Scan for the cell matching the given text and deliver its (x, y) coordinate at center. 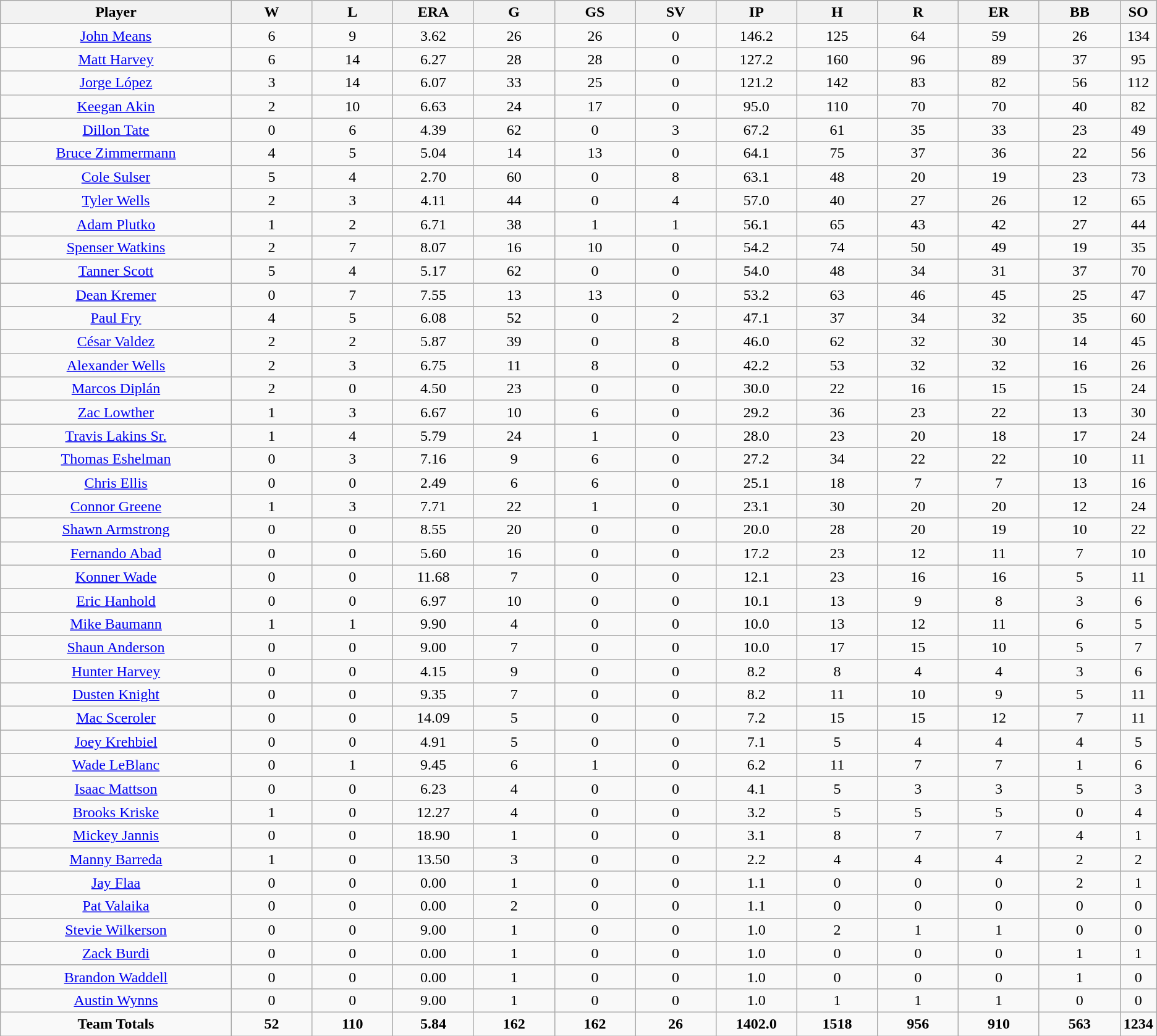
4.91 (434, 742)
H (837, 12)
Dillon Tate (116, 130)
20.0 (756, 530)
6.23 (434, 789)
L (352, 12)
6.27 (434, 59)
Dusten Knight (116, 695)
18.90 (434, 836)
Player (116, 12)
6.71 (434, 224)
13.50 (434, 859)
SV (676, 12)
W (272, 12)
8.07 (434, 247)
127.2 (756, 59)
7.71 (434, 506)
Dean Kremer (116, 295)
Eric Hanhold (116, 600)
54.0 (756, 271)
17.2 (756, 553)
Zack Burdi (116, 953)
6.07 (434, 83)
74 (837, 247)
28.0 (756, 436)
3.1 (756, 836)
4.50 (434, 389)
121.2 (756, 83)
12.1 (756, 577)
Jay Flaa (116, 883)
Matt Harvey (116, 59)
8.55 (434, 530)
6.75 (434, 365)
9.45 (434, 765)
14.09 (434, 718)
59 (999, 36)
Tyler Wells (116, 200)
2.2 (756, 859)
Manny Barreda (116, 859)
2.49 (434, 483)
Spenser Watkins (116, 247)
6.08 (434, 318)
Team Totals (116, 1024)
Bruce Zimmermann (116, 153)
Fernando Abad (116, 553)
7.2 (756, 718)
54.2 (756, 247)
910 (999, 1024)
Stevie Wilkerson (116, 930)
27.2 (756, 459)
134 (1138, 36)
5.17 (434, 271)
6.97 (434, 600)
160 (837, 59)
75 (837, 153)
83 (918, 83)
95 (1138, 59)
95.0 (756, 106)
2.70 (434, 177)
Joey Krehbiel (116, 742)
Austin Wynns (116, 1000)
4.11 (434, 200)
63.1 (756, 177)
Hunter Harvey (116, 671)
47.1 (756, 318)
30.0 (756, 389)
42.2 (756, 365)
Zac Lowther (116, 412)
Alexander Wells (116, 365)
César Valdez (116, 342)
112 (1138, 83)
1518 (837, 1024)
Thomas Eshelman (116, 459)
Jorge López (116, 83)
31 (999, 271)
John Means (116, 36)
53 (837, 365)
7.55 (434, 295)
4.39 (434, 130)
6.63 (434, 106)
956 (918, 1024)
47 (1138, 295)
6.2 (756, 765)
Keegan Akin (116, 106)
5.04 (434, 153)
63 (837, 295)
Brandon Waddell (116, 977)
3.2 (756, 812)
3.62 (434, 36)
1402.0 (756, 1024)
Konner Wade (116, 577)
43 (918, 224)
7.16 (434, 459)
Paul Fry (116, 318)
96 (918, 59)
Connor Greene (116, 506)
56.1 (756, 224)
23.1 (756, 506)
Chris Ellis (116, 483)
5.84 (434, 1024)
ERA (434, 12)
5.60 (434, 553)
Shaun Anderson (116, 647)
10.1 (756, 600)
12.27 (434, 812)
9.90 (434, 624)
BB (1079, 12)
50 (918, 247)
57.0 (756, 200)
4.1 (756, 789)
G (514, 12)
9.35 (434, 695)
5.87 (434, 342)
125 (837, 36)
Shawn Armstrong (116, 530)
64 (918, 36)
1234 (1138, 1024)
6.67 (434, 412)
Mickey Jannis (116, 836)
53.2 (756, 295)
39 (514, 342)
GS (595, 12)
Adam Plutko (116, 224)
563 (1079, 1024)
Mike Baumann (116, 624)
89 (999, 59)
146.2 (756, 36)
Travis Lakins Sr. (116, 436)
46.0 (756, 342)
SO (1138, 12)
25.1 (756, 483)
29.2 (756, 412)
5.79 (434, 436)
Tanner Scott (116, 271)
Cole Sulser (116, 177)
R (918, 12)
142 (837, 83)
ER (999, 12)
73 (1138, 177)
7.1 (756, 742)
IP (756, 12)
38 (514, 224)
64.1 (756, 153)
46 (918, 295)
Isaac Mattson (116, 789)
Pat Valaika (116, 906)
Mac Sceroler (116, 718)
61 (837, 130)
Brooks Kriske (116, 812)
4.15 (434, 671)
Marcos Diplán (116, 389)
42 (999, 224)
Wade LeBlanc (116, 765)
11.68 (434, 577)
67.2 (756, 130)
